Search for the cell housing the specified text and yield its [x, y] center coordinate. 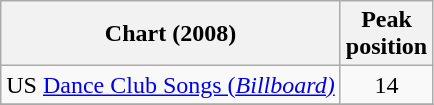
Peakposition [386, 34]
14 [386, 85]
Chart (2008) [171, 34]
US Dance Club Songs (Billboard) [171, 85]
